Pinpoint the cell where the given text exists, returning its (x, y) midpoint coordinate. 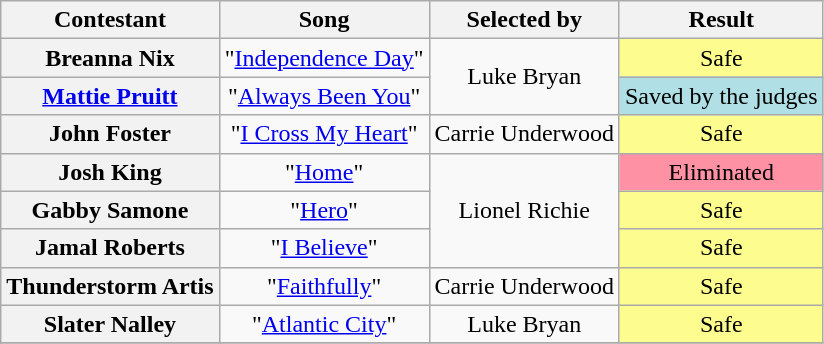
"I Cross My Heart" (324, 134)
Josh King (110, 172)
"Faithfully" (324, 286)
Selected by (524, 20)
Thunderstorm Artis (110, 286)
"Always Been You" (324, 96)
Result (721, 20)
"Independence Day" (324, 58)
"Home" (324, 172)
Slater Nalley (110, 324)
John Foster (110, 134)
Song (324, 20)
Gabby Samone (110, 210)
Jamal Roberts (110, 248)
"Hero" (324, 210)
"I Believe" (324, 248)
Saved by the judges (721, 96)
Breanna Nix (110, 58)
Eliminated (721, 172)
Mattie Pruitt (110, 96)
"Atlantic City" (324, 324)
Lionel Richie (524, 210)
Contestant (110, 20)
